Detect which cell encompasses the target text, then output its (x, y) center coordinate. 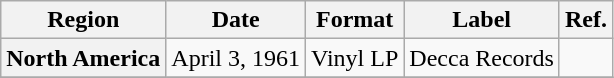
North America (84, 58)
Format (355, 20)
Decca Records (482, 58)
Label (482, 20)
Date (236, 20)
Vinyl LP (355, 58)
Ref. (586, 20)
April 3, 1961 (236, 58)
Region (84, 20)
